Scan for the cell matching the given text and deliver its [X, Y] coordinate at center. 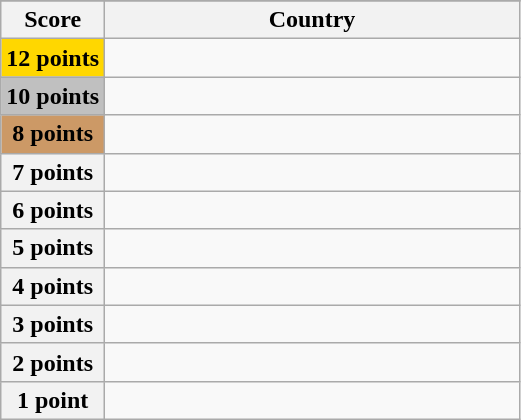
4 points [53, 286]
5 points [53, 248]
3 points [53, 324]
10 points [53, 96]
6 points [53, 210]
Score [53, 20]
1 point [53, 400]
7 points [53, 172]
12 points [53, 58]
Country [312, 20]
8 points [53, 134]
2 points [53, 362]
